Scan for the cell matching the given text and deliver its (X, Y) coordinate at center. 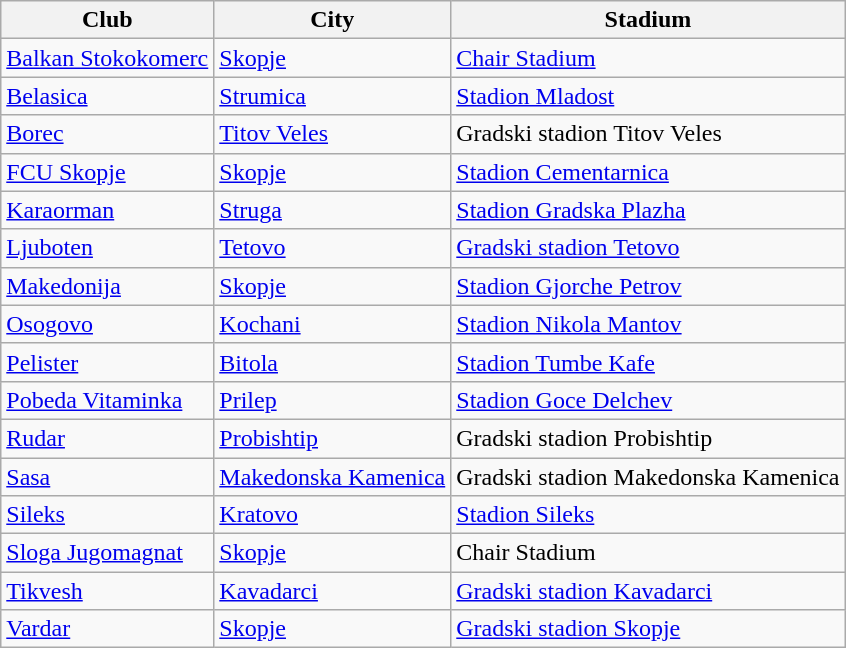
Stadion Gjorche Petrov (648, 286)
Pelister (108, 362)
Stadion Mladost (648, 96)
Karaorman (108, 210)
Struga (332, 210)
Stadion Nikola Mantov (648, 324)
Kochani (332, 324)
Prilep (332, 400)
Stadion Sileks (648, 515)
Osogovo (108, 324)
Sasa (108, 477)
Stadion Tumbe Kafe (648, 362)
Gradski stadion Probishtip (648, 438)
Makedonija (108, 286)
Strumica (332, 96)
Stadion Cementarnica (648, 172)
Rudar (108, 438)
FCU Skopje (108, 172)
Tikvesh (108, 591)
Titov Veles (332, 134)
Stadion Goce Delchev (648, 400)
Gradski stadion Skopje (648, 629)
Belasica (108, 96)
Vardar (108, 629)
Balkan Stokokomerc (108, 58)
Stadion Gradska Plazha (648, 210)
Makedonska Kamenica (332, 477)
Gradski stadion Titov Veles (648, 134)
Ljuboten (108, 248)
Gradski stadion Tetovo (648, 248)
Bitola (332, 362)
Borec (108, 134)
Kratovo (332, 515)
City (332, 20)
Pobeda Vitaminka (108, 400)
Sileks (108, 515)
Sloga Jugomagnat (108, 553)
Club (108, 20)
Gradski stadion Makedonska Kamenica (648, 477)
Gradski stadion Kavadarci (648, 591)
Kavadarci (332, 591)
Probishtip (332, 438)
Stadium (648, 20)
Tetovo (332, 248)
